For the text-containing cell, return its midpoint in [x, y] coordinate format. 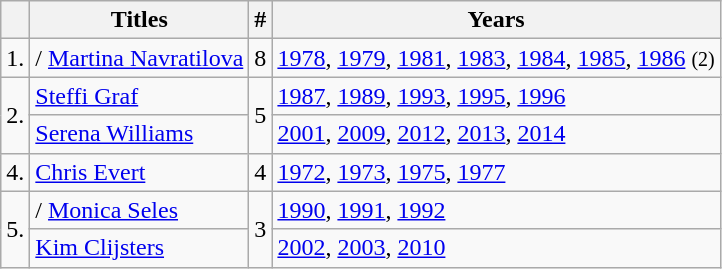
4. [16, 172]
Chris Evert [140, 172]
Titles [140, 20]
1987, 1989, 1993, 1995, 1996 [496, 96]
3 [260, 229]
1990, 1991, 1992 [496, 210]
Years [496, 20]
Steffi Graf [140, 96]
# [260, 20]
2001, 2009, 2012, 2013, 2014 [496, 134]
4 [260, 172]
1. [16, 58]
/ Martina Navratilova [140, 58]
2. [16, 115]
2002, 2003, 2010 [496, 248]
5. [16, 229]
1972, 1973, 1975, 1977 [496, 172]
Kim Clijsters [140, 248]
/ Monica Seles [140, 210]
1978, 1979, 1981, 1983, 1984, 1985, 1986 (2) [496, 58]
5 [260, 115]
Serena Williams [140, 134]
8 [260, 58]
